Return (x, y) of the center of cell containing provided text 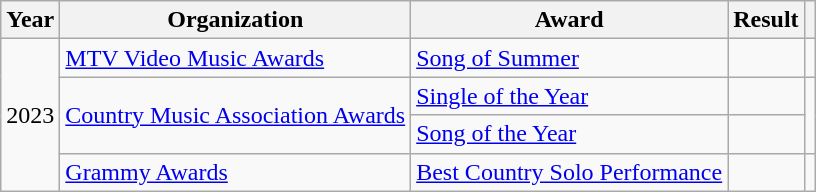
Award (570, 20)
Best Country Solo Performance (570, 172)
Single of the Year (570, 96)
Organization (236, 20)
Country Music Association Awards (236, 115)
Song of Summer (570, 58)
Song of the Year (570, 134)
MTV Video Music Awards (236, 58)
Grammy Awards (236, 172)
Year (30, 20)
2023 (30, 115)
Result (766, 20)
